Determine the [x, y] coordinate at the center of the cell enclosing the given text.  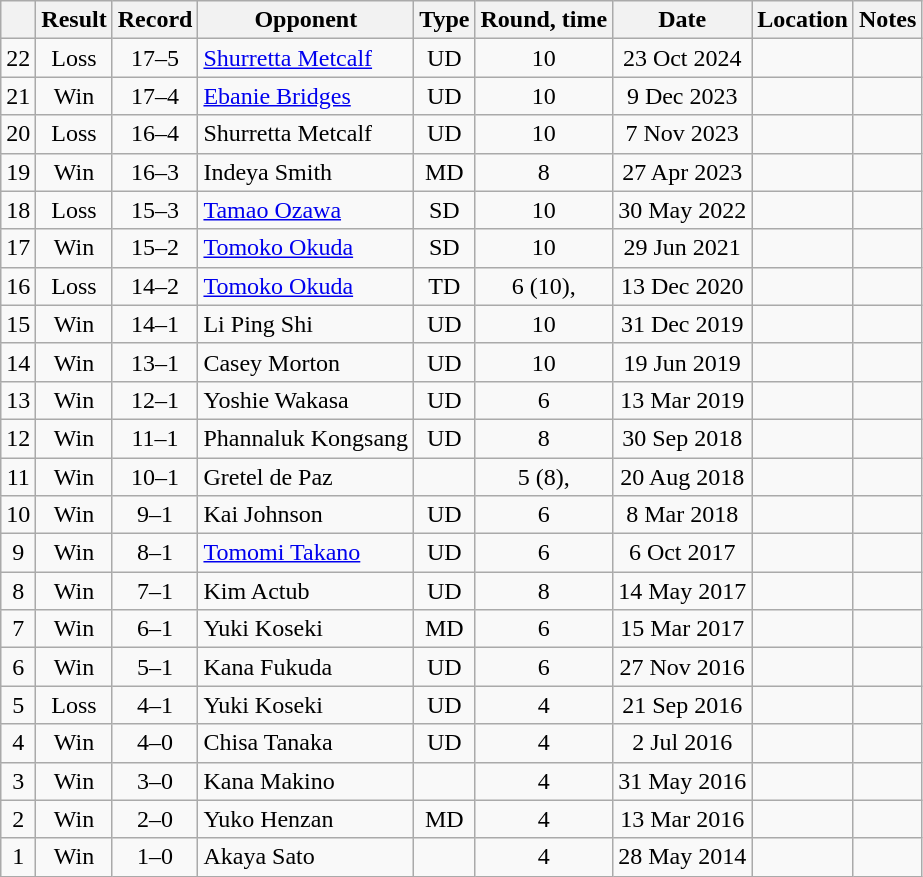
16 [18, 286]
Kai Johnson [306, 515]
7 [18, 629]
21 Sep 2016 [682, 705]
Kana Makino [306, 781]
13 [18, 400]
19 Jun 2019 [682, 362]
14–2 [155, 286]
Location [803, 20]
16–3 [155, 172]
12 [18, 438]
15–2 [155, 248]
Gretel de Paz [306, 477]
Ebanie Bridges [306, 96]
9–1 [155, 515]
17 [18, 248]
Tamao Ozawa [306, 210]
Yuko Henzan [306, 819]
10–1 [155, 477]
29 Jun 2021 [682, 248]
19 [18, 172]
6 (10), [544, 286]
8 Mar 2018 [682, 515]
Phannaluk Kongsang [306, 438]
11 [18, 477]
15 [18, 324]
27 Nov 2016 [682, 667]
13–1 [155, 362]
7–1 [155, 591]
Result [74, 20]
7 Nov 2023 [682, 134]
Indeya Smith [306, 172]
Chisa Tanaka [306, 743]
Yoshie Wakasa [306, 400]
Tomomi Takano [306, 553]
17–4 [155, 96]
Date [682, 20]
17–5 [155, 58]
Casey Morton [306, 362]
13 Mar 2019 [682, 400]
Record [155, 20]
Type [444, 20]
15–3 [155, 210]
Kim Actub [306, 591]
2 [18, 819]
28 May 2014 [682, 857]
4–1 [155, 705]
20 Aug 2018 [682, 477]
14 May 2017 [682, 591]
22 [18, 58]
20 [18, 134]
6–1 [155, 629]
12–1 [155, 400]
8–1 [155, 553]
1–0 [155, 857]
3 [18, 781]
1 [18, 857]
23 Oct 2024 [682, 58]
27 Apr 2023 [682, 172]
16–4 [155, 134]
Kana Fukuda [306, 667]
11–1 [155, 438]
5–1 [155, 667]
30 Sep 2018 [682, 438]
2–0 [155, 819]
13 Dec 2020 [682, 286]
2 Jul 2016 [682, 743]
14–1 [155, 324]
13 Mar 2016 [682, 819]
4–0 [155, 743]
14 [18, 362]
18 [18, 210]
Round, time [544, 20]
6 Oct 2017 [682, 553]
31 May 2016 [682, 781]
21 [18, 96]
Li Ping Shi [306, 324]
5 [18, 705]
31 Dec 2019 [682, 324]
15 Mar 2017 [682, 629]
5 (8), [544, 477]
Notes [887, 20]
Akaya Sato [306, 857]
Opponent [306, 20]
9 Dec 2023 [682, 96]
9 [18, 553]
3–0 [155, 781]
TD [444, 286]
30 May 2022 [682, 210]
